Find where the given text appears and provide that cell's center as (X, Y) coordinate. 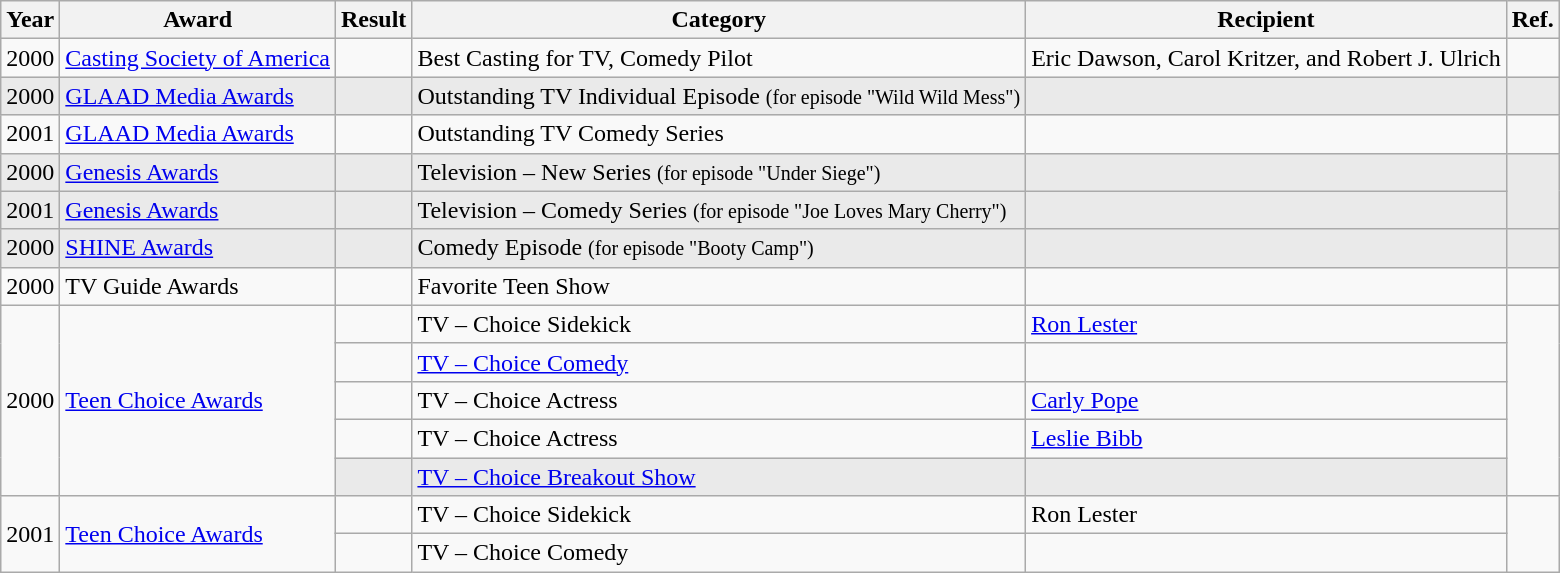
TV Guide Awards (198, 286)
Best Casting for TV, Comedy Pilot (719, 58)
Result (373, 20)
TV – Choice Breakout Show (719, 477)
SHINE Awards (198, 248)
Outstanding TV Comedy Series (719, 134)
Casting Society of America (198, 58)
Eric Dawson, Carol Kritzer, and Robert J. Ulrich (1266, 58)
Carly Pope (1266, 400)
Year (30, 20)
Leslie Bibb (1266, 438)
Ref. (1532, 20)
Category (719, 20)
Recipient (1266, 20)
Television – New Series (for episode "Under Siege") (719, 172)
Television – Comedy Series (for episode "Joe Loves Mary Cherry") (719, 210)
Comedy Episode (for episode "Booty Camp") (719, 248)
Favorite Teen Show (719, 286)
Award (198, 20)
Outstanding TV Individual Episode (for episode "Wild Wild Mess") (719, 96)
